Return (x, y) of the center of cell containing provided text 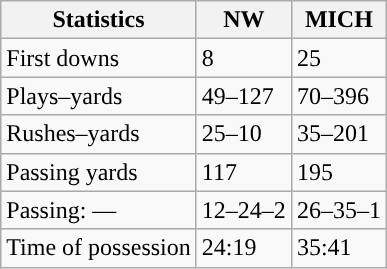
25 (338, 58)
Plays–yards (99, 96)
35:41 (338, 248)
8 (244, 58)
First downs (99, 58)
Time of possession (99, 248)
MICH (338, 20)
24:19 (244, 248)
25–10 (244, 134)
Passing yards (99, 172)
195 (338, 172)
Rushes–yards (99, 134)
35–201 (338, 134)
70–396 (338, 96)
49–127 (244, 96)
26–35–1 (338, 210)
Passing: –– (99, 210)
NW (244, 20)
117 (244, 172)
12–24–2 (244, 210)
Statistics (99, 20)
